Output the [X, Y] coordinate of the center of the cell containing the given text.  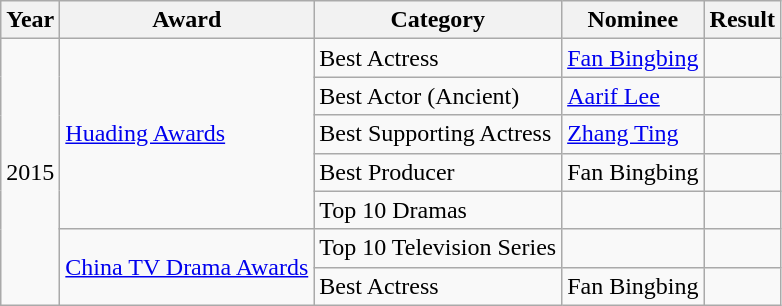
Award [187, 20]
Best Supporting Actress [438, 134]
Nominee [633, 20]
Zhang Ting [633, 134]
Year [30, 20]
Aarif Lee [633, 96]
2015 [30, 172]
Best Actor (Ancient) [438, 96]
Result [742, 20]
Top 10 Dramas [438, 210]
Best Producer [438, 172]
Top 10 Television Series [438, 248]
Category [438, 20]
China TV Drama Awards [187, 267]
Huading Awards [187, 134]
